Locate the cell with the specified text and output its (X, Y) center coordinate. 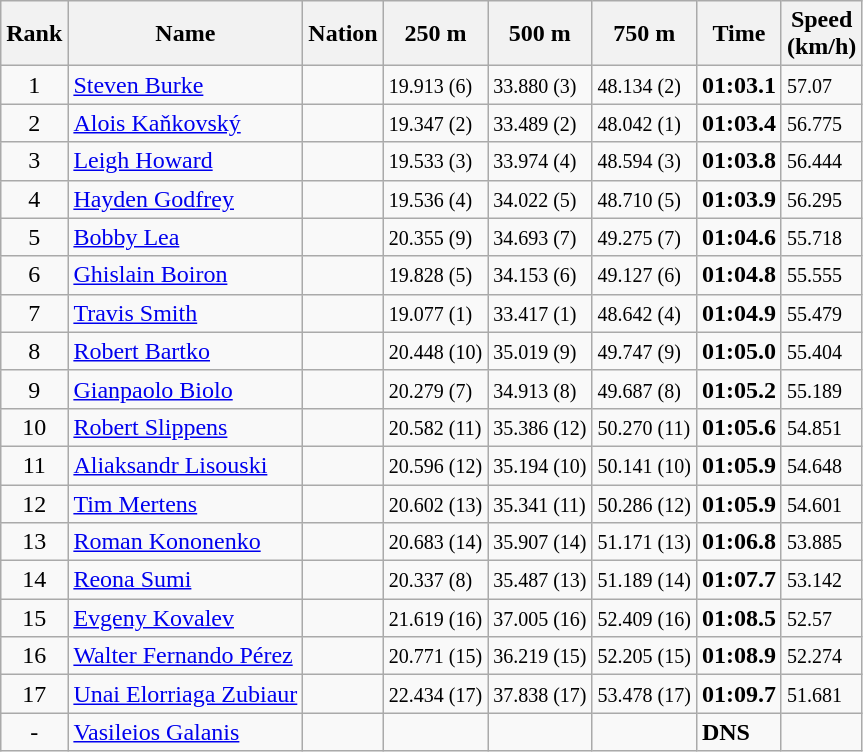
Rank (34, 34)
52.205 (15) (644, 656)
9 (34, 389)
33.417 (1) (540, 313)
3 (34, 161)
22.434 (17) (435, 694)
- (34, 732)
Robert Bartko (186, 351)
48.594 (3) (644, 161)
Aliaksandr Lisouski (186, 465)
54.851 (821, 427)
12 (34, 503)
Roman Kononenko (186, 542)
15 (34, 618)
500 m (540, 34)
Reona Sumi (186, 580)
33.489 (2) (540, 123)
Evgeny Kovalev (186, 618)
53.142 (821, 580)
20.279 (7) (435, 389)
250 m (435, 34)
19.913 (6) (435, 85)
Hayden Godfrey (186, 199)
52.57 (821, 618)
35.907 (14) (540, 542)
4 (34, 199)
Steven Burke (186, 85)
7 (34, 313)
54.648 (821, 465)
20.337 (8) (435, 580)
Unai Elorriaga Zubiaur (186, 694)
34.153 (6) (540, 275)
5 (34, 237)
19.828 (5) (435, 275)
37.838 (17) (540, 694)
49.747 (9) (644, 351)
50.141 (10) (644, 465)
01:04.6 (738, 237)
49.275 (7) (644, 237)
48.710 (5) (644, 199)
Ghislain Boiron (186, 275)
53.885 (821, 542)
01:03.9 (738, 199)
01:03.1 (738, 85)
52.274 (821, 656)
DNS (738, 732)
Walter Fernando Pérez (186, 656)
Name (186, 34)
13 (34, 542)
48.042 (1) (644, 123)
11 (34, 465)
50.286 (12) (644, 503)
Gianpaolo Biolo (186, 389)
20.582 (11) (435, 427)
01:05.6 (738, 427)
2 (34, 123)
Tim Mertens (186, 503)
01:08.5 (738, 618)
01:05.0 (738, 351)
37.005 (16) (540, 618)
10 (34, 427)
55.189 (821, 389)
17 (34, 694)
56.775 (821, 123)
33.974 (4) (540, 161)
49.127 (6) (644, 275)
Nation (343, 34)
55.479 (821, 313)
20.596 (12) (435, 465)
Time (738, 34)
34.022 (5) (540, 199)
16 (34, 656)
35.341 (11) (540, 503)
Speed(km/h) (821, 34)
51.189 (14) (644, 580)
01:08.9 (738, 656)
48.134 (2) (644, 85)
36.219 (15) (540, 656)
6 (34, 275)
20.683 (14) (435, 542)
21.619 (16) (435, 618)
20.602 (13) (435, 503)
52.409 (16) (644, 618)
35.194 (10) (540, 465)
01:04.9 (738, 313)
Travis Smith (186, 313)
55.718 (821, 237)
01:06.8 (738, 542)
57.07 (821, 85)
1 (34, 85)
51.681 (821, 694)
19.533 (3) (435, 161)
20.448 (10) (435, 351)
19.536 (4) (435, 199)
19.077 (1) (435, 313)
54.601 (821, 503)
55.555 (821, 275)
Leigh Howard (186, 161)
01:04.8 (738, 275)
Bobby Lea (186, 237)
56.295 (821, 199)
55.404 (821, 351)
35.386 (12) (540, 427)
01:03.8 (738, 161)
33.880 (3) (540, 85)
01:03.4 (738, 123)
750 m (644, 34)
01:09.7 (738, 694)
49.687 (8) (644, 389)
50.270 (11) (644, 427)
19.347 (2) (435, 123)
51.171 (13) (644, 542)
35.487 (13) (540, 580)
35.019 (9) (540, 351)
53.478 (17) (644, 694)
20.771 (15) (435, 656)
01:07.7 (738, 580)
Alois Kaňkovský (186, 123)
8 (34, 351)
56.444 (821, 161)
Vasileios Galanis (186, 732)
34.693 (7) (540, 237)
Robert Slippens (186, 427)
14 (34, 580)
48.642 (4) (644, 313)
34.913 (8) (540, 389)
01:05.2 (738, 389)
20.355 (9) (435, 237)
